Pinpoint the cell where the given text exists, returning its [X, Y] midpoint coordinate. 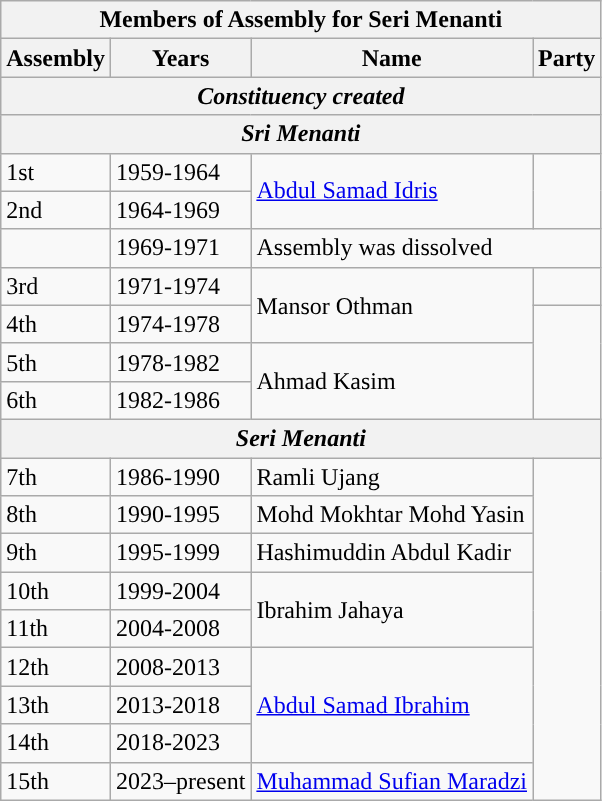
6th [56, 400]
9th [56, 553]
1969-1971 [180, 248]
Hashimuddin Abdul Kadir [392, 553]
5th [56, 362]
1959-1964 [180, 172]
Mansor Othman [392, 305]
Ibrahim Jahaya [392, 610]
1986-1990 [180, 477]
2004-2008 [180, 629]
Name [392, 58]
2018-2023 [180, 743]
2nd [56, 210]
Abdul Samad Ibrahim [392, 705]
1990-1995 [180, 515]
1964-1969 [180, 210]
Members of Assembly for Seri Menanti [301, 20]
3rd [56, 286]
11th [56, 629]
1978-1982 [180, 362]
1971-1974 [180, 286]
2023–present [180, 781]
Seri Menanti [301, 438]
Party [567, 58]
1982-1986 [180, 400]
1999-2004 [180, 591]
8th [56, 515]
2013-2018 [180, 705]
Mohd Mokhtar Mohd Yasin [392, 515]
2008-2013 [180, 667]
1974-1978 [180, 324]
Sri Menanti [301, 134]
Assembly [56, 58]
7th [56, 477]
Ramli Ujang [392, 477]
13th [56, 705]
Years [180, 58]
4th [56, 324]
12th [56, 667]
1995-1999 [180, 553]
1st [56, 172]
Constituency created [301, 96]
Assembly was dissolved [426, 248]
Ahmad Kasim [392, 381]
Muhammad Sufian Maradzi [392, 781]
14th [56, 743]
10th [56, 591]
15th [56, 781]
Abdul Samad Idris [392, 191]
